Scan for the cell matching the given text and deliver its (X, Y) coordinate at center. 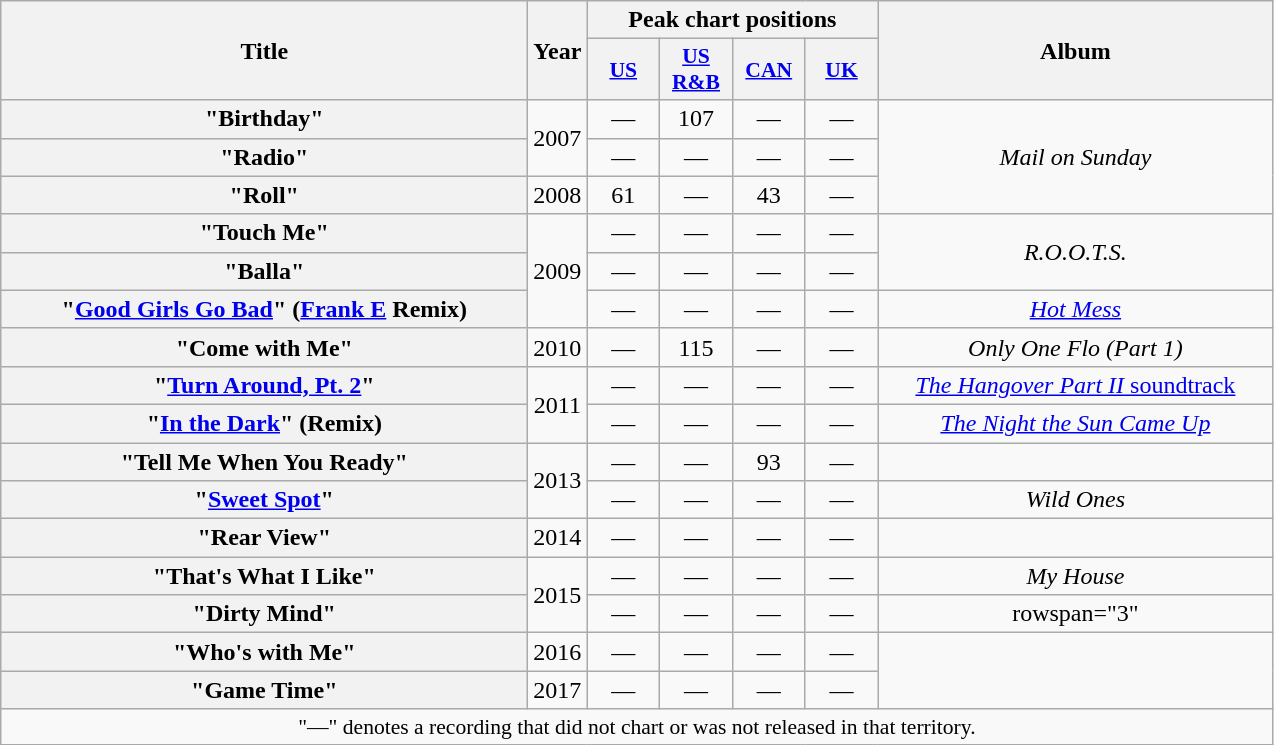
Peak chart positions (732, 20)
Hot Mess (1076, 309)
Mail on Sunday (1076, 157)
2008 (558, 195)
2007 (558, 138)
2014 (558, 538)
"Roll" (264, 195)
"Good Girls Go Bad" (Frank E Remix) (264, 309)
Year (558, 50)
UK (842, 70)
2015 (558, 595)
rowspan="3" (1076, 614)
Title (264, 50)
"Rear View" (264, 538)
"That's What I Like" (264, 576)
USR&B (696, 70)
"Turn Around, Pt. 2" (264, 385)
Album (1076, 50)
2017 (558, 690)
My House (1076, 576)
2010 (558, 347)
Wild Ones (1076, 500)
"Birthday" (264, 119)
115 (696, 347)
43 (768, 195)
"Game Time" (264, 690)
R.O.O.T.S. (1076, 252)
"Sweet Spot" (264, 500)
The Hangover Part II soundtrack (1076, 385)
2009 (558, 271)
"Dirty Mind" (264, 614)
2016 (558, 652)
"Tell Me When You Ready" (264, 461)
93 (768, 461)
"Touch Me" (264, 233)
2011 (558, 404)
61 (624, 195)
US (624, 70)
107 (696, 119)
2013 (558, 480)
The Night the Sun Came Up (1076, 423)
"Come with Me" (264, 347)
"—" denotes a recording that did not chart or was not released in that territory. (637, 727)
Only One Flo (Part 1) (1076, 347)
"In the Dark" (Remix) (264, 423)
"Who's with Me" (264, 652)
"Balla" (264, 271)
"Radio" (264, 157)
CAN (768, 70)
